Find where the given text appears and provide that cell's center as (x, y) coordinate. 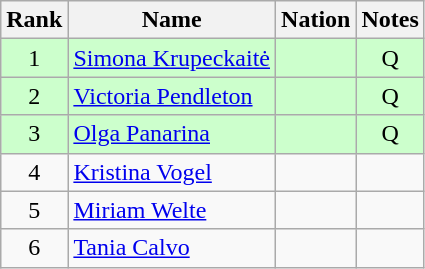
Nation (316, 20)
Olga Panarina (172, 134)
Rank (34, 20)
3 (34, 134)
Simona Krupeckaitė (172, 58)
Victoria Pendleton (172, 96)
Notes (390, 20)
Miriam Welte (172, 210)
Tania Calvo (172, 248)
5 (34, 210)
6 (34, 248)
4 (34, 172)
2 (34, 96)
1 (34, 58)
Name (172, 20)
Kristina Vogel (172, 172)
